Locate the cell with the specified text and output its (x, y) center coordinate. 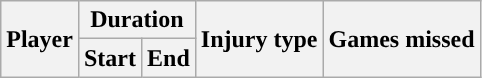
Games missed (402, 39)
Start (110, 58)
Duration (136, 20)
Injury type (259, 39)
Player (40, 39)
End (168, 58)
